Locate the cell with the specified text and output its (X, Y) center coordinate. 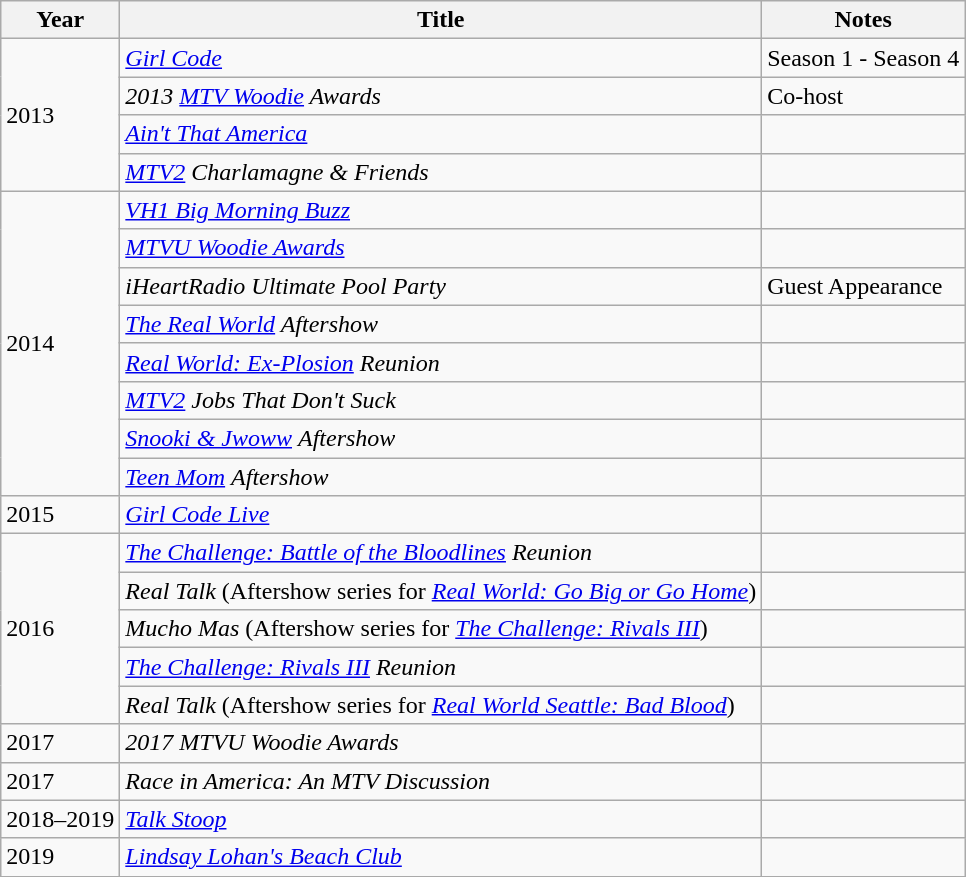
MTV2 Charlamagne & Friends (441, 172)
2013 MTV Woodie Awards (441, 96)
Real Talk (Aftershow series for Real World Seattle: Bad Blood) (441, 705)
The Challenge: Battle of the Bloodlines Reunion (441, 553)
Real World: Ex-Plosion Reunion (441, 362)
2017 MTVU Woodie Awards (441, 743)
2016 (60, 629)
Girl Code Live (441, 515)
Snooki & Jwoww Aftershow (441, 438)
2019 (60, 857)
2015 (60, 515)
The Challenge: Rivals III Reunion (441, 667)
2013 (60, 115)
2018–2019 (60, 819)
Season 1 - Season 4 (864, 58)
Talk Stoop (441, 819)
Notes (864, 20)
Race in America: An MTV Discussion (441, 781)
MTV2 Jobs That Don't Suck (441, 400)
Lindsay Lohan's Beach Club (441, 857)
iHeartRadio Ultimate Pool Party (441, 286)
Guest Appearance (864, 286)
VH1 Big Morning Buzz (441, 210)
2014 (60, 343)
The Real World Aftershow (441, 324)
Girl Code (441, 58)
Co-host (864, 96)
Mucho Mas (Aftershow series for The Challenge: Rivals III) (441, 629)
Year (60, 20)
MTVU Woodie Awards (441, 248)
Real Talk (Aftershow series for Real World: Go Big or Go Home) (441, 591)
Ain't That America (441, 134)
Teen Mom Aftershow (441, 477)
Title (441, 20)
